Provide the (X, Y) coordinate of the cell's center where the given text is located.  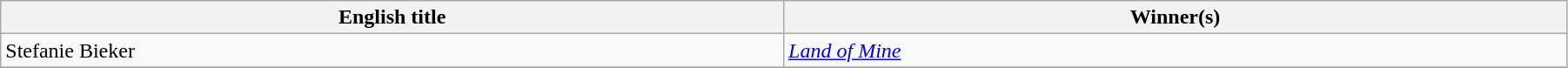
Winner(s) (1176, 17)
Land of Mine (1176, 51)
English title (392, 17)
Stefanie Bieker (392, 51)
